Locate the cell with the specified text and output its (X, Y) center coordinate. 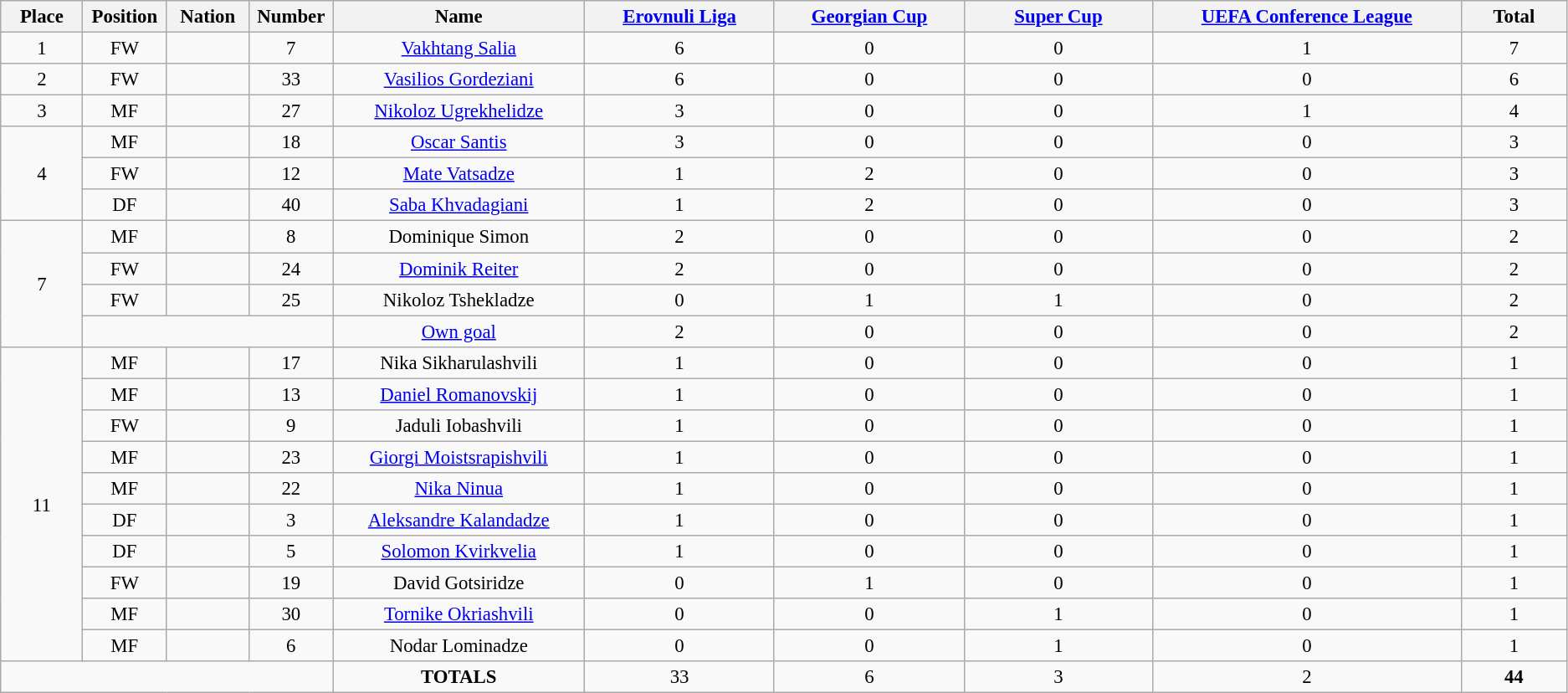
30 (291, 614)
Place (42, 17)
Georgian Cup (869, 17)
Aleksandre Kalandadze (459, 520)
27 (291, 111)
UEFA Conference League (1307, 17)
8 (291, 237)
Position (125, 17)
Daniel Romanovskij (459, 394)
Solomon Kvirkvelia (459, 552)
Nikoloz Tshekladze (459, 300)
TOTALS (459, 677)
Mate Vatsadze (459, 174)
17 (291, 362)
Saba Khvadagiani (459, 205)
Dominique Simon (459, 237)
19 (291, 583)
Vakhtang Salia (459, 49)
Dominik Reiter (459, 269)
Nation (208, 17)
Vasilios Gordeziani (459, 80)
Jaduli Iobashvili (459, 426)
9 (291, 426)
Giorgi Moistsrapishvili (459, 457)
Erovnuli Liga (679, 17)
22 (291, 489)
5 (291, 552)
Own goal (459, 331)
44 (1514, 677)
Total (1514, 17)
Super Cup (1058, 17)
Nika Ninua (459, 489)
Tornike Okriashvili (459, 614)
11 (42, 504)
12 (291, 174)
Nodar Lominadze (459, 646)
18 (291, 142)
24 (291, 269)
23 (291, 457)
Nika Sikharulashvili (459, 362)
Nikoloz Ugrekhelidze (459, 111)
25 (291, 300)
Oscar Santis (459, 142)
40 (291, 205)
David Gotsiridze (459, 583)
Name (459, 17)
13 (291, 394)
Number (291, 17)
